Determine the [X, Y] coordinate at the center of the cell enclosing the given text.  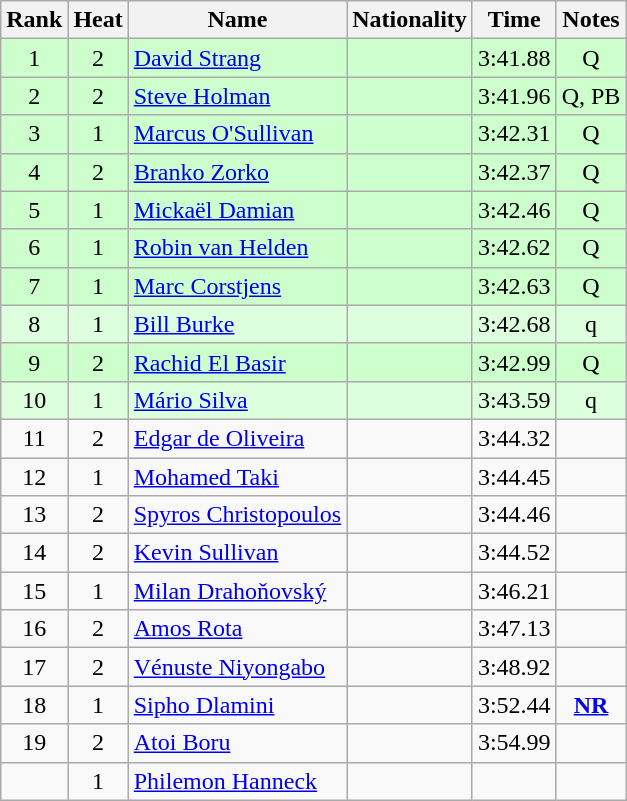
Rachid El Basir [237, 362]
3:47.13 [514, 629]
3:44.46 [514, 515]
3:42.46 [514, 210]
Philemon Hanneck [237, 781]
3:44.45 [514, 477]
3:44.32 [514, 438]
Branko Zorko [237, 172]
3:42.31 [514, 134]
9 [34, 362]
3:46.21 [514, 591]
Notes [591, 20]
3:42.63 [514, 286]
10 [34, 400]
Name [237, 20]
Rank [34, 20]
3:43.59 [514, 400]
Steve Holman [237, 96]
Sipho Dlamini [237, 705]
7 [34, 286]
Atoi Boru [237, 743]
Time [514, 20]
Kevin Sullivan [237, 553]
David Strang [237, 58]
3:41.88 [514, 58]
19 [34, 743]
NR [591, 705]
3:41.96 [514, 96]
3:54.99 [514, 743]
Bill Burke [237, 324]
Edgar de Oliveira [237, 438]
3:42.62 [514, 248]
Heat [98, 20]
3:52.44 [514, 705]
Robin van Helden [237, 248]
4 [34, 172]
3:42.68 [514, 324]
Marcus O'Sullivan [237, 134]
14 [34, 553]
5 [34, 210]
Milan Drahoňovský [237, 591]
3:42.99 [514, 362]
Vénuste Niyongabo [237, 667]
Q, PB [591, 96]
16 [34, 629]
3:42.37 [514, 172]
15 [34, 591]
17 [34, 667]
Mohamed Taki [237, 477]
Amos Rota [237, 629]
3 [34, 134]
6 [34, 248]
11 [34, 438]
13 [34, 515]
18 [34, 705]
Spyros Christopoulos [237, 515]
12 [34, 477]
3:44.52 [514, 553]
Mário Silva [237, 400]
Marc Corstjens [237, 286]
Mickaël Damian [237, 210]
3:48.92 [514, 667]
Nationality [410, 20]
8 [34, 324]
